Detect which cell encompasses the target text, then output its (x, y) center coordinate. 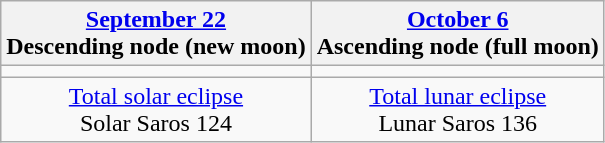
October 6Ascending node (full moon) (458, 34)
September 22Descending node (new moon) (156, 34)
Total lunar eclipseLunar Saros 136 (458, 110)
Total solar eclipseSolar Saros 124 (156, 110)
